Search for the cell housing the specified text and yield its (x, y) center coordinate. 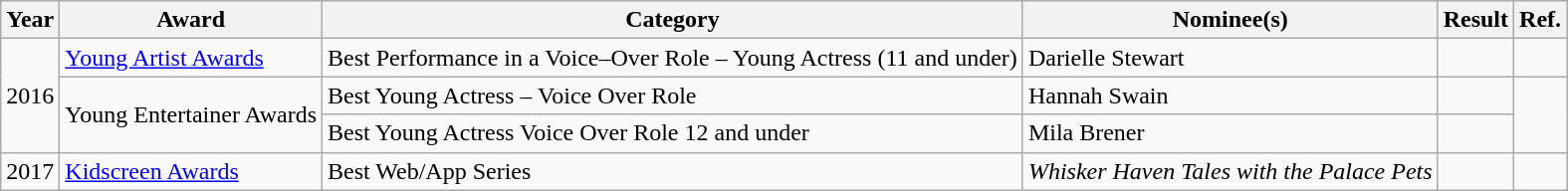
2017 (30, 171)
Result (1475, 20)
Kidscreen Awards (191, 171)
Year (30, 20)
Whisker Haven Tales with the Palace Pets (1231, 171)
Young Artist Awards (191, 58)
Ref. (1541, 20)
Category (673, 20)
2016 (30, 95)
Darielle Stewart (1231, 58)
Best Web/App Series (673, 171)
Young Entertainer Awards (191, 114)
Best Young Actress – Voice Over Role (673, 95)
Best Young Actress Voice Over Role 12 and under (673, 133)
Award (191, 20)
Mila Brener (1231, 133)
Hannah Swain (1231, 95)
Best Performance in a Voice–Over Role – Young Actress (11 and under) (673, 58)
Nominee(s) (1231, 20)
